Locate the cell with the specified text and output its [x, y] center coordinate. 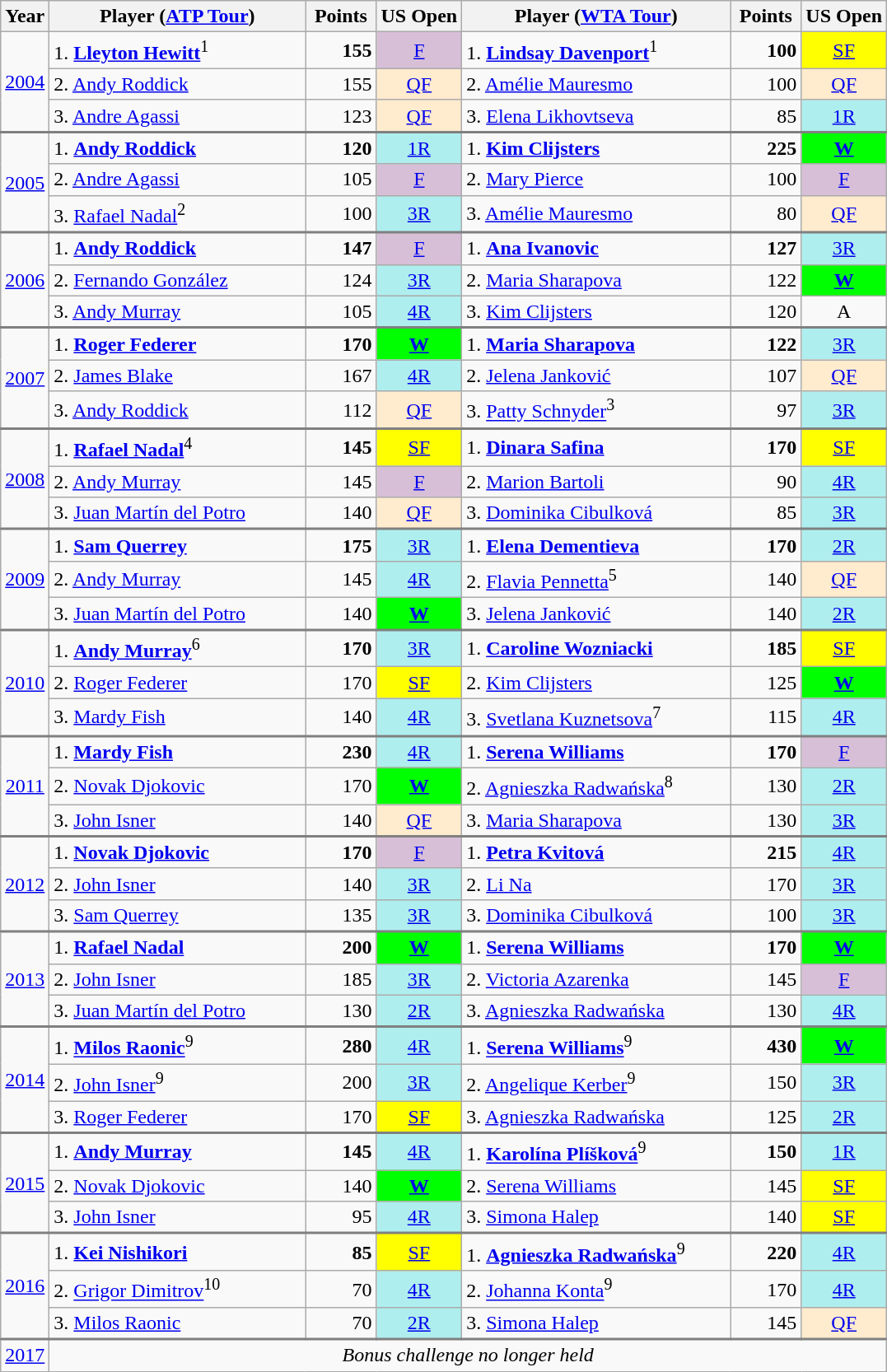
115 [766, 716]
1. Rafael Nadal4 [178, 446]
3. Amélie Mauresmo [596, 214]
1. Andy Murray6 [178, 649]
2006 [25, 280]
3. Andy Murray [178, 311]
Player (WTA Tour) [596, 16]
1. Roger Federer [178, 344]
167 [341, 376]
1. Andy Murray [178, 1151]
1. Lindsay Davenport1 [596, 51]
1. Petra Kvitová [596, 853]
3. Elena Likhovtseva [596, 115]
2005 [25, 182]
97 [766, 410]
3. Sam Querrey [178, 916]
1. Ana Ivanovic [596, 249]
1. Elena Dementieva [596, 545]
1. Agnieszka Radwańska9 [596, 1252]
3. Kim Clijsters [596, 311]
3. Patty Schnyder3 [596, 410]
147 [341, 249]
Player (ATP Tour) [178, 16]
2. Andre Agassi [178, 180]
3. Milos Raonic [178, 1324]
2. Agnieszka Radwańska8 [596, 786]
2. Victoria Azarenka [596, 979]
1. Serena Williams9 [596, 1046]
Year [25, 16]
95 [341, 1217]
2007 [25, 378]
1. Kei Nishikori [178, 1252]
2. Maria Sharapova [596, 280]
Bonus challenge no longer held [468, 1356]
3. Mardy Fish [178, 716]
215 [766, 853]
90 [766, 482]
2009 [25, 579]
2. Marion Bartoli [596, 482]
280 [341, 1046]
3. Jelena Janković [596, 614]
1. Karolína Plíšková9 [596, 1151]
2. Andy Roddick [178, 84]
2015 [25, 1183]
2011 [25, 786]
107 [766, 376]
2004 [25, 82]
2012 [25, 884]
2014 [25, 1080]
1. Maria Sharapova [596, 344]
2. Grigor Dimitrov10 [178, 1290]
1. Dinara Safina [596, 446]
1. Milos Raonic9 [178, 1046]
A [844, 311]
2. Kim Clijsters [596, 683]
2016 [25, 1286]
3. Maria Sharapova [596, 820]
1. Novak Djokovic [178, 853]
2. James Blake [178, 376]
2. John Isner9 [178, 1082]
2. Mary Pierce [596, 180]
124 [341, 280]
80 [766, 214]
127 [766, 249]
3. Roger Federer [178, 1117]
1. Kim Clijsters [596, 148]
225 [766, 148]
2008 [25, 478]
230 [341, 751]
1. Rafael Nadal [178, 947]
135 [341, 916]
1. Caroline Wozniacki [596, 649]
123 [341, 115]
2. Johanna Konta9 [596, 1290]
2010 [25, 684]
220 [766, 1252]
2. Li Na [596, 884]
2. Serena Williams [596, 1186]
2013 [25, 979]
2017 [25, 1356]
1. Lleyton Hewitt1 [178, 51]
3. Rafael Nadal2 [178, 214]
2. Angelique Kerber9 [596, 1082]
2. Jelena Janković [596, 376]
2. Fernando González [178, 280]
3. Andy Roddick [178, 410]
2. Flavia Pennetta5 [596, 580]
2. Roger Federer [178, 683]
3. Andre Agassi [178, 115]
2. Amélie Mauresmo [596, 84]
175 [341, 545]
112 [341, 410]
430 [766, 1046]
3. Svetlana Kuznetsova7 [596, 716]
1. Sam Querrey [178, 545]
1. Mardy Fish [178, 751]
